From the cell containing the given text, extract its center point as [x, y] coordinate. 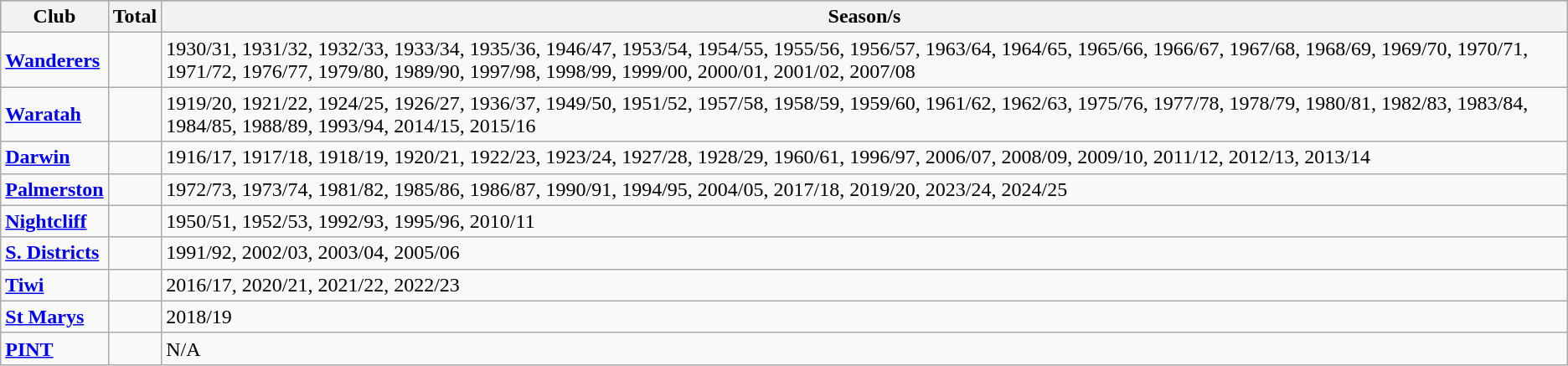
Waratah [54, 114]
Season/s [864, 17]
Nightcliff [54, 221]
S. Districts [54, 253]
Palmerston [54, 189]
N/A [864, 348]
Club [54, 17]
2016/17, 2020/21, 2021/22, 2022/23 [864, 285]
Darwin [54, 157]
1972/73, 1973/74, 1981/82, 1985/86, 1986/87, 1990/91, 1994/95, 2004/05, 2017/18, 2019/20, 2023/24, 2024/25 [864, 189]
1950/51, 1952/53, 1992/93, 1995/96, 2010/11 [864, 221]
1916/17, 1917/18, 1918/19, 1920/21, 1922/23, 1923/24, 1927/28, 1928/29, 1960/61, 1996/97, 2006/07, 2008/09, 2009/10, 2011/12, 2012/13, 2013/14 [864, 157]
PINT [54, 348]
1991/92, 2002/03, 2003/04, 2005/06 [864, 253]
Wanderers [54, 60]
2018/19 [864, 317]
St Marys [54, 317]
Tiwi [54, 285]
Total [135, 17]
